Detect which cell encompasses the target text, then output its [x, y] center coordinate. 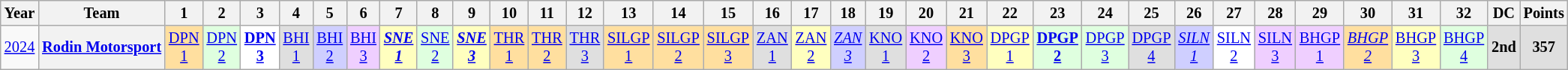
ZAN1 [772, 47]
7 [399, 13]
BHGP4 [1464, 47]
BHGP3 [1416, 47]
13 [628, 13]
THR2 [547, 47]
4 [297, 13]
SILGP2 [678, 47]
357 [1544, 47]
KNO2 [926, 47]
19 [886, 13]
DC [1504, 13]
26 [1194, 13]
29 [1320, 13]
14 [678, 13]
SILN2 [1234, 47]
SNE1 [399, 47]
16 [772, 13]
5 [330, 13]
25 [1152, 13]
1 [184, 13]
BHI3 [363, 47]
DPN1 [184, 47]
30 [1368, 13]
THR3 [585, 47]
2 [221, 13]
11 [547, 13]
KNO3 [967, 47]
Year [19, 13]
SILGP1 [628, 47]
THR1 [509, 47]
DPGP3 [1105, 47]
20 [926, 13]
3 [260, 13]
DPGP2 [1057, 47]
27 [1234, 13]
17 [811, 13]
22 [1010, 13]
DPGP1 [1010, 47]
2nd [1504, 47]
BHGP2 [1368, 47]
6 [363, 13]
12 [585, 13]
21 [967, 13]
ZAN2 [811, 47]
Team [102, 13]
31 [1416, 13]
15 [728, 13]
SILN3 [1275, 47]
28 [1275, 13]
10 [509, 13]
SILN1 [1194, 47]
24 [1105, 13]
2024 [19, 47]
SILGP3 [728, 47]
DPN2 [221, 47]
9 [471, 13]
BHI2 [330, 47]
DPGP4 [1152, 47]
ZAN3 [847, 47]
Points [1544, 13]
SNE2 [435, 47]
KNO1 [886, 47]
8 [435, 13]
DPN3 [260, 47]
23 [1057, 13]
18 [847, 13]
32 [1464, 13]
BHGP1 [1320, 47]
BHI1 [297, 47]
SNE3 [471, 47]
Rodin Motorsport [102, 47]
